For the text-containing cell, return its midpoint in [x, y] coordinate format. 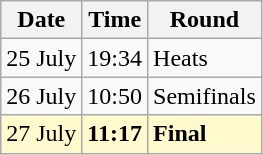
Date [42, 20]
Heats [205, 58]
Time [115, 20]
11:17 [115, 134]
27 July [42, 134]
19:34 [115, 58]
10:50 [115, 96]
Round [205, 20]
26 July [42, 96]
25 July [42, 58]
Final [205, 134]
Semifinals [205, 96]
